Scan for the cell matching the given text and deliver its (x, y) coordinate at center. 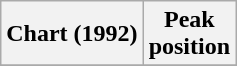
Chart (1992) (72, 34)
Peakposition (189, 34)
